Pinpoint the cell where the given text exists, returning its [x, y] midpoint coordinate. 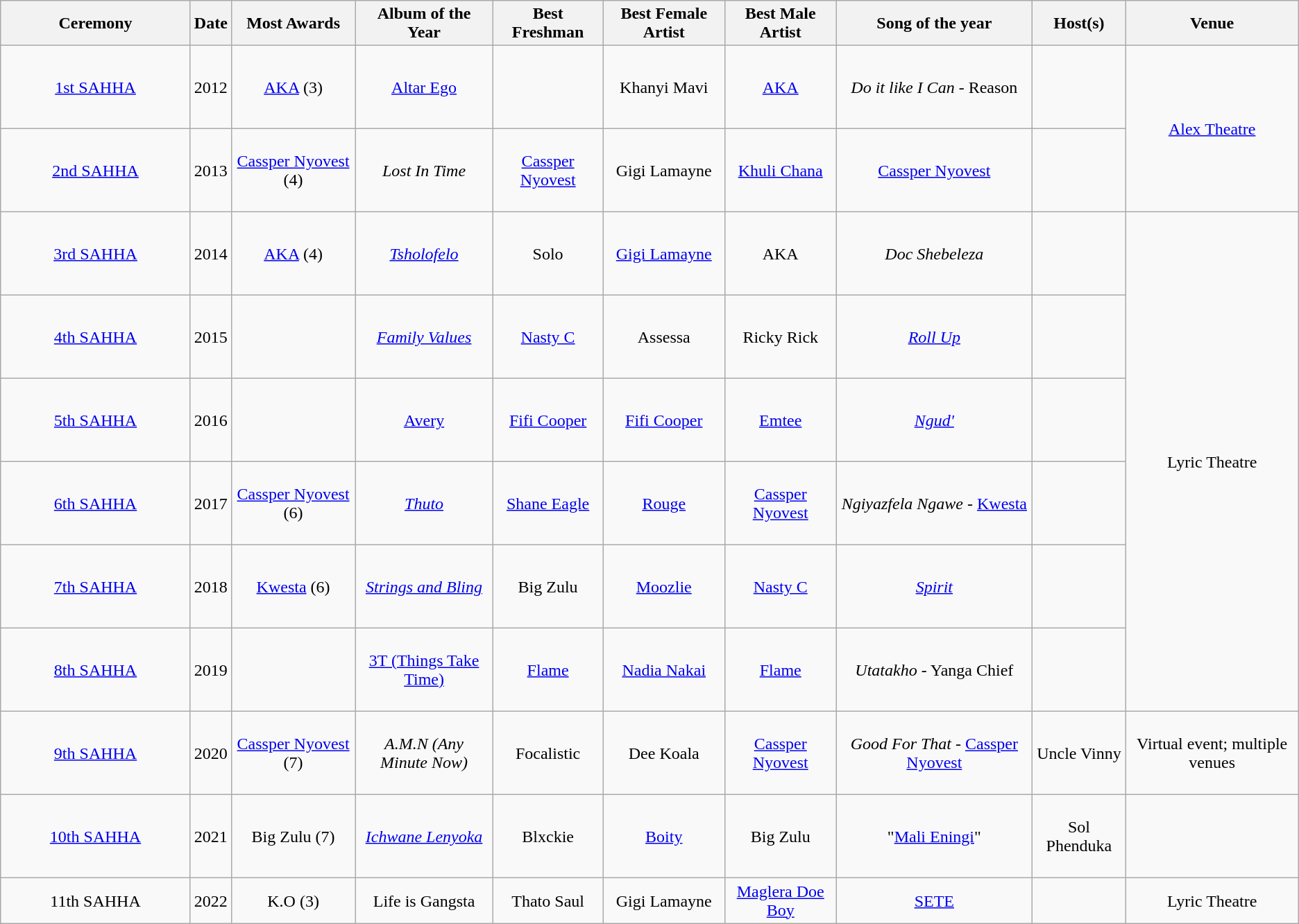
Emtee [781, 420]
Album of the Year [425, 24]
Boity [664, 837]
2021 [211, 837]
2018 [211, 587]
Assessa [664, 337]
Song of the year [934, 24]
Khanyi Mavi [664, 87]
4th SAHHA [96, 337]
Sol Phenduka [1079, 837]
2017 [211, 504]
Avery [425, 420]
Roll Up [934, 337]
Best Female Artist [664, 24]
Uncle Vinny [1079, 753]
Big Zulu (7) [293, 837]
Strings and Bling [425, 587]
Spirit [934, 587]
AKA (4) [293, 254]
Maglera Doe Boy [781, 900]
Thuto [425, 504]
A.M.N (Any Minute Now) [425, 753]
2012 [211, 87]
9th SAHHA [96, 753]
Khuli Chana [781, 171]
2nd SAHHA [96, 171]
Ricky Rick [781, 337]
2019 [211, 670]
K.O (3) [293, 900]
Cassper Nyovest (4) [293, 171]
Best Freshman [548, 24]
Utatakho - Yanga Chief [934, 670]
Dee Koala [664, 753]
Most Awards [293, 24]
Ceremony [96, 24]
2022 [211, 900]
Host(s) [1079, 24]
2016 [211, 420]
Family Values [425, 337]
Rouge [664, 504]
Venue [1212, 24]
Do it like I Can - Reason [934, 87]
Cassper Nyovest (7) [293, 753]
6th SAHHA [96, 504]
Date [211, 24]
Good For That - Cassper Nyovest [934, 753]
Virtual event; multiple venues [1212, 753]
1st SAHHA [96, 87]
Ichwane Lenyoka [425, 837]
Kwesta (6) [293, 587]
SETE [934, 900]
Alex Theatre [1212, 129]
Focalistic [548, 753]
8th SAHHA [96, 670]
Moozlie [664, 587]
3rd SAHHA [96, 254]
2014 [211, 254]
Blxckie [548, 837]
2015 [211, 337]
11th SAHHA [96, 900]
Ngud' [934, 420]
3T (Things Take Time) [425, 670]
Life is Gangsta [425, 900]
Solo [548, 254]
10th SAHHA [96, 837]
Shane Eagle [548, 504]
Doc Shebeleza [934, 254]
AKA (3) [293, 87]
Lost In Time [425, 171]
2013 [211, 171]
2020 [211, 753]
Tsholofelo [425, 254]
Thato Saul [548, 900]
Ngiyazfela Ngawe - Kwesta [934, 504]
7th SAHHA [96, 587]
Altar Ego [425, 87]
Cassper Nyovest (6) [293, 504]
Nadia Nakai [664, 670]
Best Male Artist [781, 24]
"Mali Eningi" [934, 837]
5th SAHHA [96, 420]
